Provide the [x, y] coordinate of the cell's center where the given text is located.  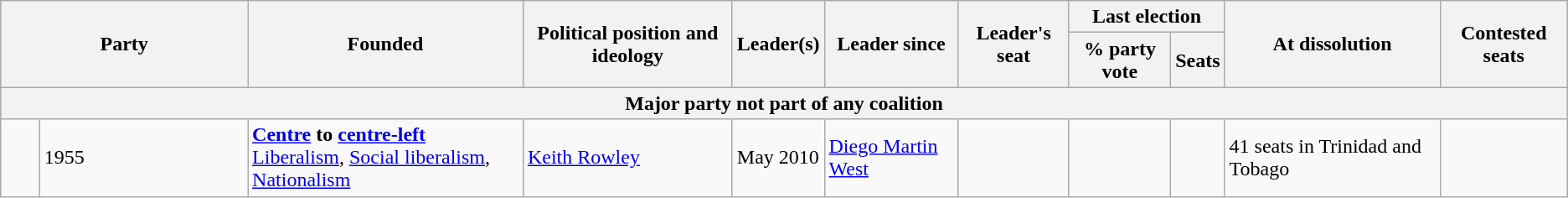
Keith Rowley [627, 158]
May 2010 [778, 158]
1955 [143, 158]
Political position and ideology [627, 44]
% party vote [1119, 60]
Leader(s) [778, 44]
Leader since [891, 44]
Founded [385, 44]
Leader's seat [1014, 44]
Last election [1147, 17]
41 seats in Trinidad and Tobago [1332, 158]
Contested seats [1504, 44]
Seats [1198, 60]
Major party not part of any coalition [784, 103]
Centre to centre-leftLiberalism, Social liberalism, Nationalism [385, 158]
Party [124, 44]
At dissolution [1332, 44]
Diego Martin West [891, 158]
